Return [X, Y] of the center of cell containing provided text 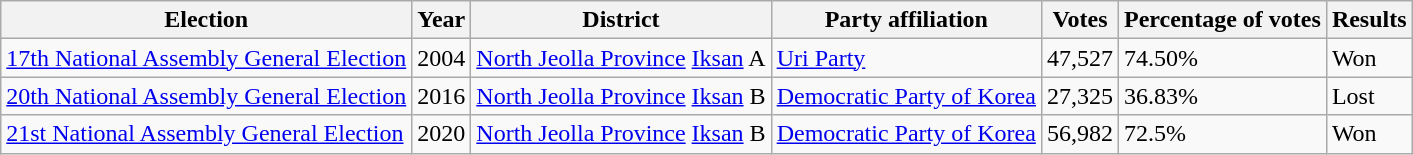
2016 [442, 96]
Party affiliation [906, 20]
Year [442, 20]
21st National Assembly General Election [206, 134]
2020 [442, 134]
Percentage of votes [1222, 20]
27,325 [1080, 96]
Election [206, 20]
2004 [442, 58]
74.50% [1222, 58]
72.5% [1222, 134]
Uri Party [906, 58]
Results [1369, 20]
Lost [1369, 96]
North Jeolla Province Iksan A [621, 58]
56,982 [1080, 134]
20th National Assembly General Election [206, 96]
36.83% [1222, 96]
District [621, 20]
47,527 [1080, 58]
17th National Assembly General Election [206, 58]
Votes [1080, 20]
